Provide the (X, Y) coordinate of the cell's center where the given text is located.  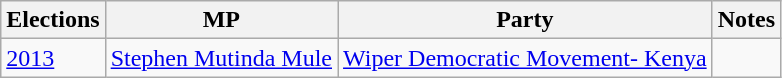
Stephen Mutinda Mule (221, 58)
2013 (53, 58)
Wiper Democratic Movement- Kenya (526, 58)
Elections (53, 20)
Notes (746, 20)
Party (526, 20)
MP (221, 20)
